Scan for the cell matching the given text and deliver its (X, Y) coordinate at center. 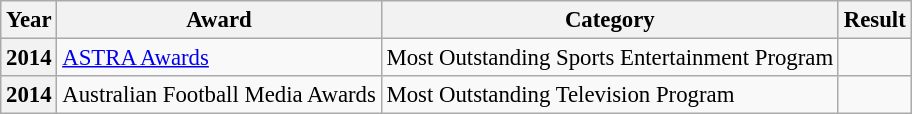
Category (610, 20)
Award (219, 20)
Australian Football Media Awards (219, 95)
Year (29, 20)
Most Outstanding Sports Entertainment Program (610, 58)
Result (874, 20)
ASTRA Awards (219, 58)
Most Outstanding Television Program (610, 95)
